For the text-containing cell, return its midpoint in [x, y] coordinate format. 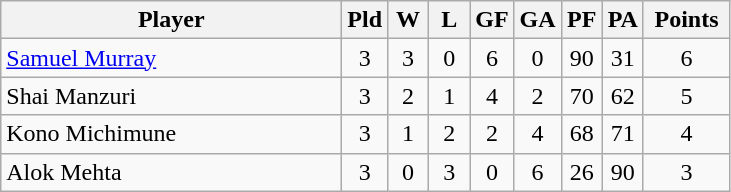
GA [538, 20]
W [408, 20]
Shai Manzuri [172, 96]
70 [582, 96]
PA [622, 20]
Pld [365, 20]
5 [686, 96]
Points [686, 20]
31 [622, 58]
26 [582, 172]
Samuel Murray [172, 58]
62 [622, 96]
Kono Michimune [172, 134]
71 [622, 134]
68 [582, 134]
GF [492, 20]
PF [582, 20]
Alok Mehta [172, 172]
Player [172, 20]
L [450, 20]
